Output the (x, y) coordinate of the center of the cell containing the given text.  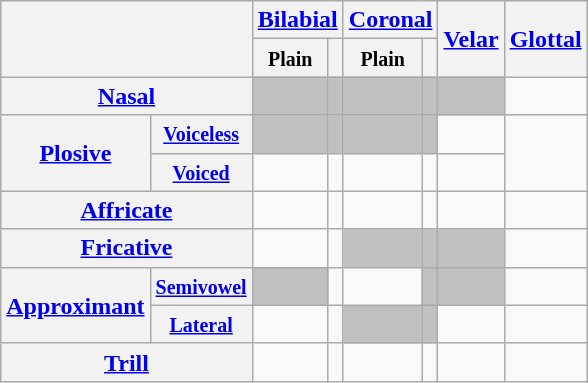
Voiced (201, 172)
Plosive (76, 153)
Bilabial (298, 20)
Lateral (201, 324)
Velar (471, 39)
Fricative (126, 248)
Voiceless (201, 134)
Trill (126, 362)
Nasal (126, 96)
Glottal (546, 39)
Semivowel (201, 286)
Affricate (126, 210)
Coronal (390, 20)
Approximant (76, 305)
